Detect which cell encompasses the target text, then output its (X, Y) center coordinate. 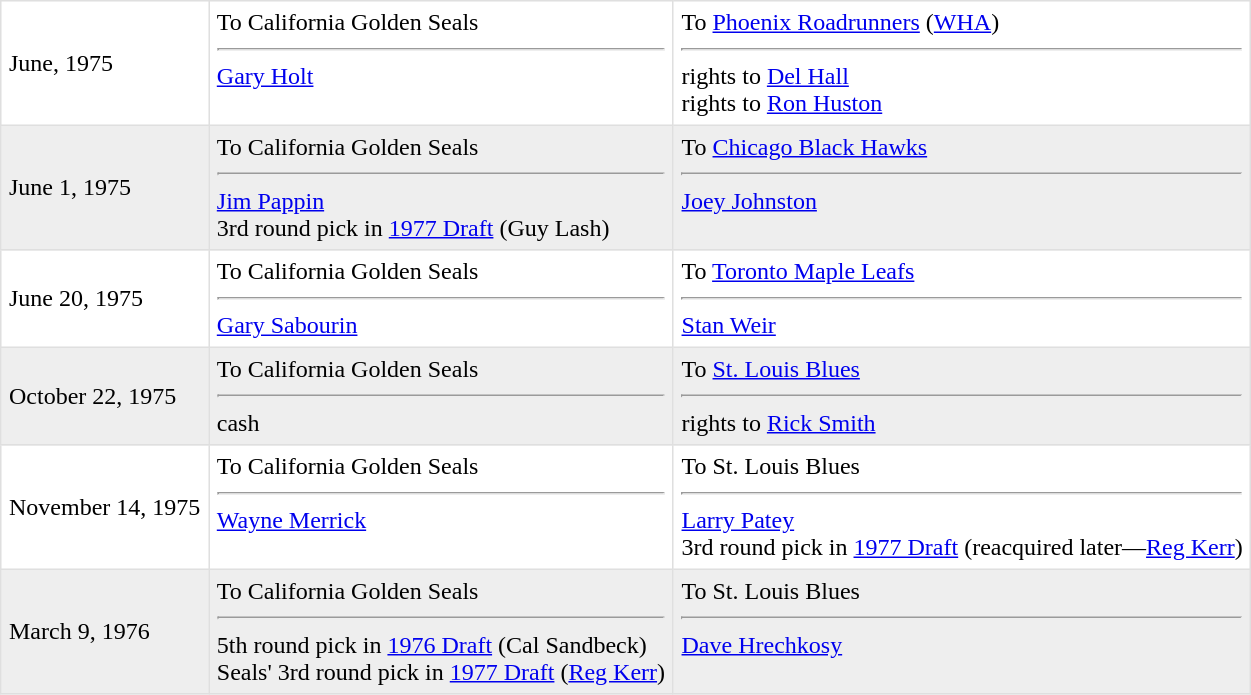
November 14, 1975 (105, 507)
To California Golden Seals Gary Sabourin (442, 299)
To Chicago Black Hawks Joey Johnston (962, 187)
March 9, 1976 (105, 631)
To California Golden Seals Wayne Merrick (442, 507)
To California Golden Seals Jim Pappin3rd round pick in 1977 Draft (Guy Lash) (442, 187)
June 20, 1975 (105, 299)
June, 1975 (105, 63)
To St. Louis Blues Dave Hrechkosy (962, 631)
To California Golden Seals 5th round pick in 1976 Draft (Cal Sandbeck)Seals' 3rd round pick in 1977 Draft (Reg Kerr) (442, 631)
June 1, 1975 (105, 187)
To California Golden Seals cash (442, 396)
To St. Louis Blues Larry Patey3rd round pick in 1977 Draft (reacquired later—Reg Kerr) (962, 507)
October 22, 1975 (105, 396)
To Toronto Maple Leafs Stan Weir (962, 299)
To St. Louis Blues rights to Rick Smith (962, 396)
To Phoenix Roadrunners (WHA) rights to Del Hallrights to Ron Huston (962, 63)
To California Golden Seals Gary Holt (442, 63)
